Output the [X, Y] coordinate of the center of the cell containing the given text.  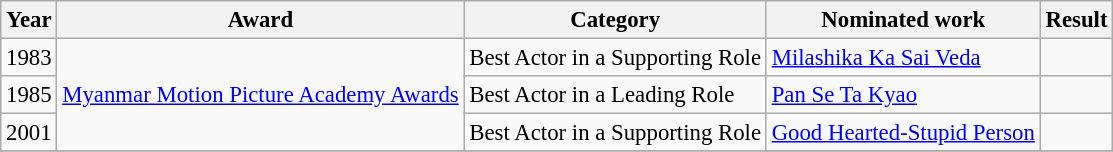
Result [1076, 20]
Best Actor in a Leading Role [615, 95]
Nominated work [903, 20]
Myanmar Motion Picture Academy Awards [260, 96]
Year [29, 20]
Category [615, 20]
Good Hearted-Stupid Person [903, 133]
2001 [29, 133]
1983 [29, 58]
Award [260, 20]
1985 [29, 95]
Milashika Ka Sai Veda [903, 58]
Pan Se Ta Kyao [903, 95]
